For the text-containing cell, return its midpoint in [X, Y] coordinate format. 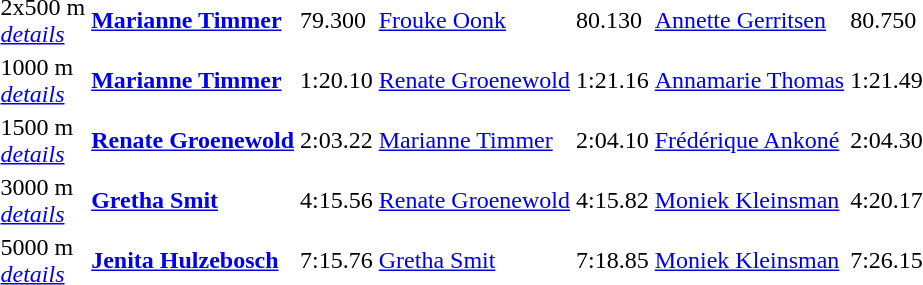
Frédérique Ankoné [750, 140]
2:03.22 [337, 140]
1:21.16 [613, 80]
1:20.10 [337, 80]
Annamarie Thomas [750, 80]
Moniek Kleinsman [750, 200]
4:15.56 [337, 200]
2:04.10 [613, 140]
Gretha Smit [193, 200]
4:15.82 [613, 200]
